Pinpoint the cell where the given text exists, returning its (X, Y) midpoint coordinate. 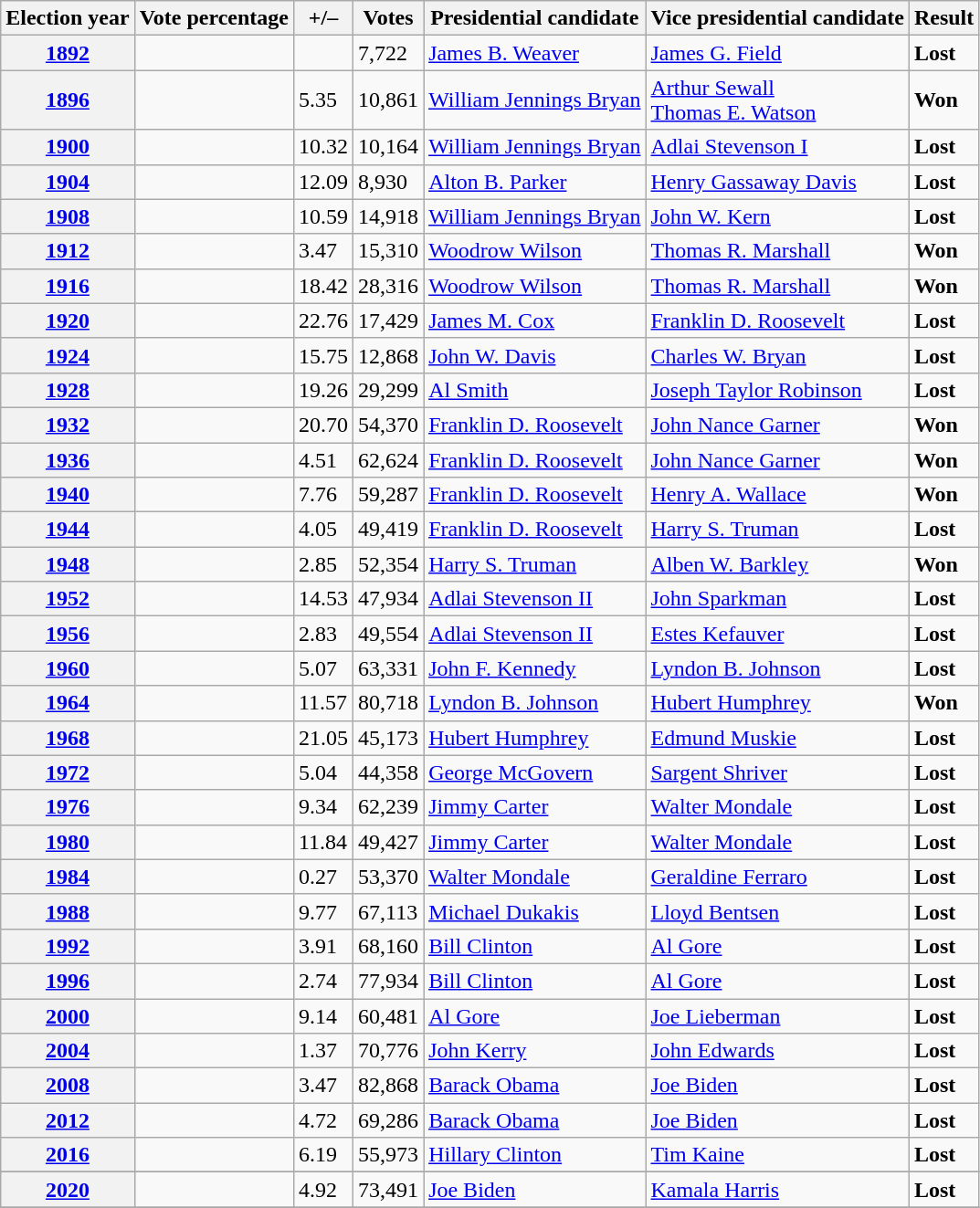
3.91 (323, 946)
2000 (68, 1016)
80,718 (389, 703)
1996 (68, 981)
1.37 (323, 1051)
Votes (389, 18)
44,358 (389, 772)
1916 (68, 286)
55,973 (389, 1155)
2020 (68, 1190)
12.09 (323, 182)
62,239 (389, 807)
1988 (68, 911)
1932 (68, 425)
Charles W. Bryan (777, 355)
5.04 (323, 772)
1960 (68, 668)
12,868 (389, 355)
0.27 (323, 877)
Kamala Harris (777, 1190)
5.35 (323, 100)
Vice presidential candidate (777, 18)
1896 (68, 100)
17,429 (389, 320)
John Sparkman (777, 599)
1952 (68, 599)
Geraldine Ferraro (777, 877)
Estes Kefauver (777, 634)
1976 (68, 807)
Tim Kaine (777, 1155)
9.34 (323, 807)
63,331 (389, 668)
1892 (68, 53)
68,160 (389, 946)
James B. Weaver (535, 53)
Henry A. Wallace (777, 495)
1944 (68, 530)
9.77 (323, 911)
John F. Kennedy (535, 668)
Michael Dukakis (535, 911)
60,481 (389, 1016)
49,554 (389, 634)
20.70 (323, 425)
59,287 (389, 495)
John Edwards (777, 1051)
21.05 (323, 738)
Arthur SewallThomas E. Watson (777, 100)
70,776 (389, 1051)
22.76 (323, 320)
Alben W. Barkley (777, 564)
11.84 (323, 842)
1940 (68, 495)
47,934 (389, 599)
Henry Gassaway Davis (777, 182)
5.07 (323, 668)
11.57 (323, 703)
1904 (68, 182)
1980 (68, 842)
77,934 (389, 981)
1968 (68, 738)
67,113 (389, 911)
10,861 (389, 100)
15.75 (323, 355)
82,868 (389, 1086)
4.05 (323, 530)
2.85 (323, 564)
1920 (68, 320)
2.74 (323, 981)
Joseph Taylor Robinson (777, 390)
Adlai Stevenson I (777, 147)
52,354 (389, 564)
Sargent Shriver (777, 772)
1948 (68, 564)
2.83 (323, 634)
14,918 (389, 216)
69,286 (389, 1120)
7.76 (323, 495)
53,370 (389, 877)
2008 (68, 1086)
49,419 (389, 530)
Presidential candidate (535, 18)
1964 (68, 703)
6.19 (323, 1155)
7,722 (389, 53)
1912 (68, 251)
4.72 (323, 1120)
62,624 (389, 459)
+/– (323, 18)
73,491 (389, 1190)
14.53 (323, 599)
9.14 (323, 1016)
10.59 (323, 216)
1956 (68, 634)
John W. Kern (777, 216)
Al Smith (535, 390)
Lloyd Bentsen (777, 911)
2016 (68, 1155)
1972 (68, 772)
45,173 (389, 738)
1908 (68, 216)
2012 (68, 1120)
John W. Davis (535, 355)
4.51 (323, 459)
1936 (68, 459)
29,299 (389, 390)
George McGovern (535, 772)
2004 (68, 1051)
1924 (68, 355)
Joe Lieberman (777, 1016)
28,316 (389, 286)
1928 (68, 390)
18.42 (323, 286)
19.26 (323, 390)
Result (943, 18)
8,930 (389, 182)
Hillary Clinton (535, 1155)
10.32 (323, 147)
15,310 (389, 251)
1984 (68, 877)
James G. Field (777, 53)
54,370 (389, 425)
49,427 (389, 842)
1992 (68, 946)
4.92 (323, 1190)
1900 (68, 147)
Alton B. Parker (535, 182)
Vote percentage (214, 18)
James M. Cox (535, 320)
John Kerry (535, 1051)
10,164 (389, 147)
Election year (68, 18)
Edmund Muskie (777, 738)
